Identify which cell holds the provided text, then report its (X, Y) central coordinate. 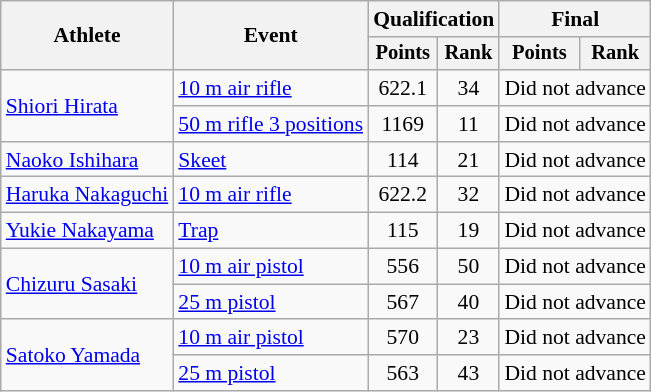
115 (402, 231)
Naoko Ishihara (88, 160)
563 (402, 373)
34 (468, 88)
43 (468, 373)
40 (468, 302)
567 (402, 302)
Haruka Nakaguchi (88, 195)
622.2 (402, 195)
Qualification (434, 19)
Final (575, 19)
Event (270, 36)
Satoko Yamada (88, 356)
556 (402, 267)
Athlete (88, 36)
50 m rifle 3 positions (270, 124)
Chizuru Sasaki (88, 284)
50 (468, 267)
570 (402, 338)
1169 (402, 124)
Yukie Nakayama (88, 231)
11 (468, 124)
Shiori Hirata (88, 106)
Skeet (270, 160)
32 (468, 195)
114 (402, 160)
21 (468, 160)
23 (468, 338)
622.1 (402, 88)
19 (468, 231)
Trap (270, 231)
